For the text-containing cell, return its midpoint in (X, Y) coordinate format. 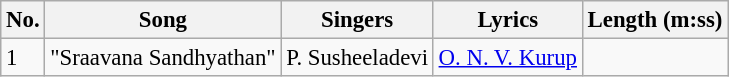
Length (m:ss) (654, 20)
O. N. V. Kurup (508, 58)
"Sraavana Sandhyathan" (163, 58)
Song (163, 20)
1 (23, 58)
P. Susheeladevi (357, 58)
Lyrics (508, 20)
Singers (357, 20)
No. (23, 20)
